Extract the [X, Y] coordinate from the center of the cell holding the provided text.  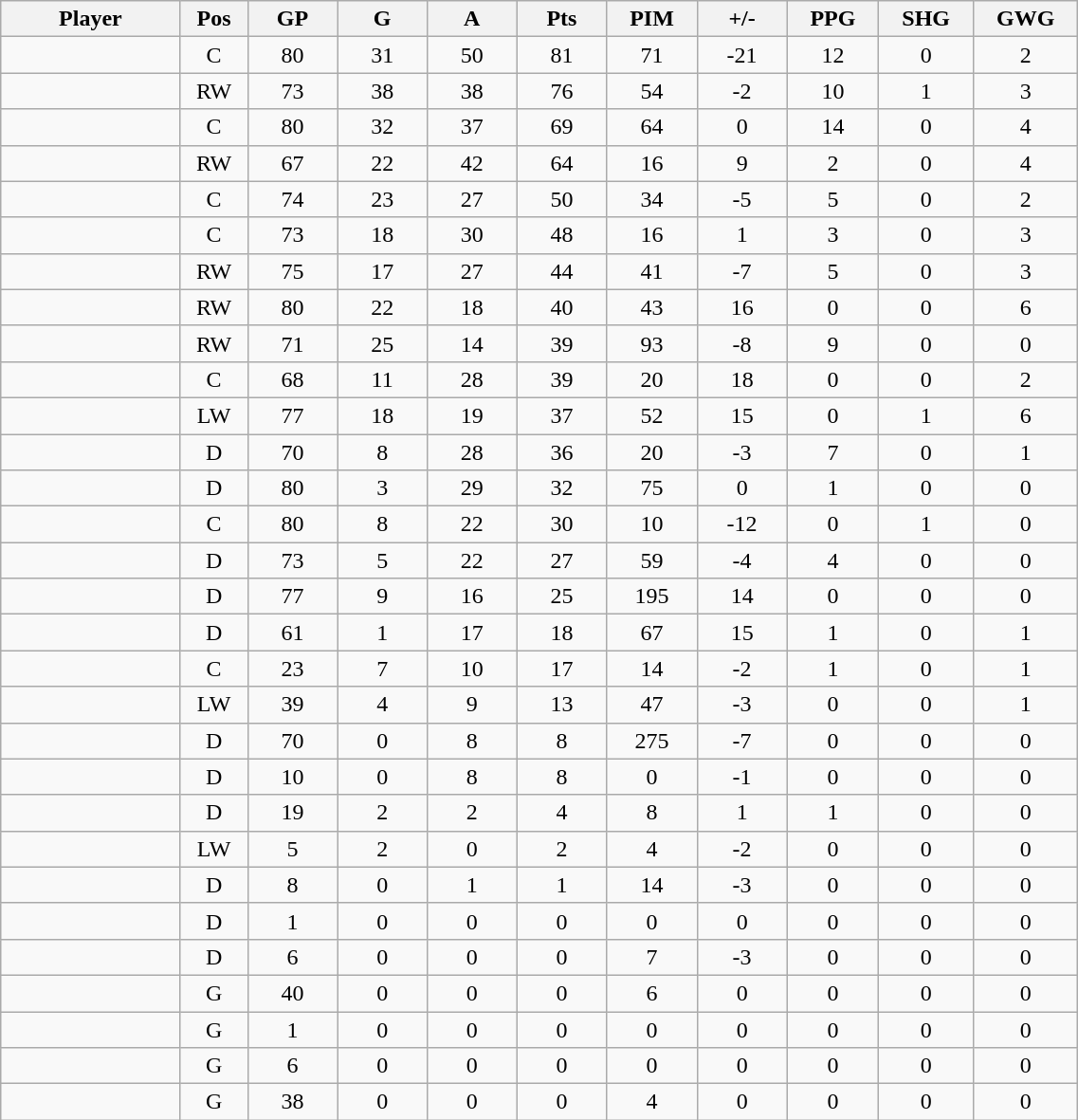
69 [561, 127]
GP [292, 19]
59 [652, 560]
81 [561, 55]
61 [292, 633]
29 [472, 488]
12 [832, 55]
Player [91, 19]
Pos [214, 19]
34 [652, 199]
47 [652, 705]
48 [561, 235]
42 [472, 163]
44 [561, 271]
31 [383, 55]
36 [561, 452]
11 [383, 379]
SHG [926, 19]
43 [652, 307]
195 [652, 597]
-21 [741, 55]
275 [652, 741]
-4 [741, 560]
-12 [741, 524]
13 [561, 705]
93 [652, 343]
76 [561, 91]
A [472, 19]
PIM [652, 19]
54 [652, 91]
-8 [741, 343]
-5 [741, 199]
GWG [1025, 19]
-1 [741, 777]
+/- [741, 19]
Pts [561, 19]
41 [652, 271]
52 [652, 415]
PPG [832, 19]
68 [292, 379]
74 [292, 199]
